Locate the cell with the specified text and output its [x, y] center coordinate. 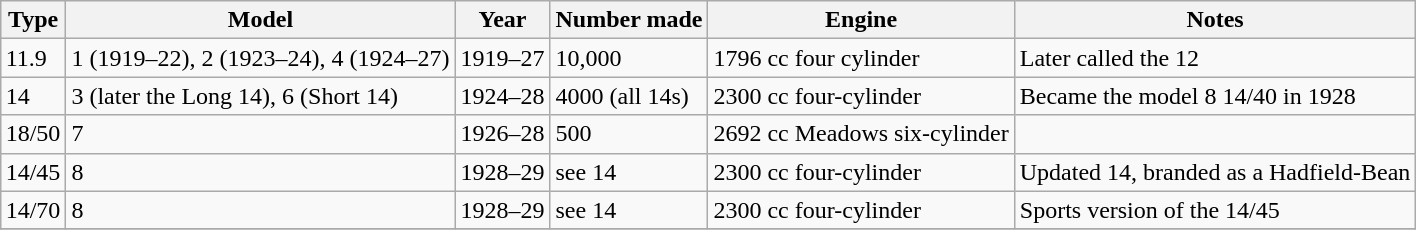
2692 cc Meadows six-cylinder [861, 134]
Engine [861, 20]
1924–28 [502, 96]
Notes [1215, 20]
1796 cc four cylinder [861, 58]
4000 (all 14s) [629, 96]
Number made [629, 20]
3 (later the Long 14), 6 (Short 14) [260, 96]
Later called the 12 [1215, 58]
Updated 14, branded as a Hadfield-Bean [1215, 172]
Sports version of the 14/45 [1215, 210]
Model [260, 20]
Became the model 8 14/40 in 1928 [1215, 96]
14/45 [33, 172]
14/70 [33, 210]
18/50 [33, 134]
500 [629, 134]
Year [502, 20]
1 (1919–22), 2 (1923–24), 4 (1924–27) [260, 58]
11.9 [33, 58]
10,000 [629, 58]
1926–28 [502, 134]
1919–27 [502, 58]
14 [33, 96]
7 [260, 134]
Type [33, 20]
